Capture the cell that displays the provided text and extract its [X, Y] central coordinate. 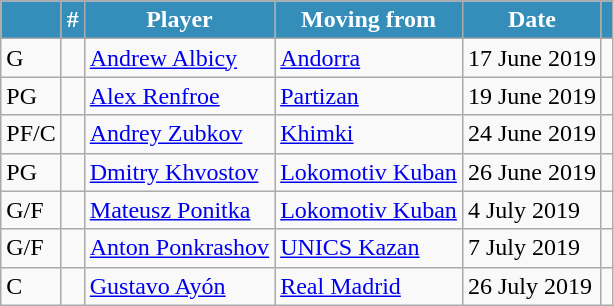
# [72, 20]
Date [532, 20]
4 July 2019 [532, 210]
Moving from [369, 20]
19 June 2019 [532, 96]
Mateusz Ponitka [179, 210]
26 July 2019 [532, 286]
Real Madrid [369, 286]
Dmitry Khvostov [179, 172]
Player [179, 20]
UNICS Kazan [369, 248]
17 June 2019 [532, 58]
C [31, 286]
26 June 2019 [532, 172]
Khimki [369, 134]
PF/C [31, 134]
G [31, 58]
Alex Renfroe [179, 96]
Anton Ponkrashov [179, 248]
24 June 2019 [532, 134]
Andrey Zubkov [179, 134]
7 July 2019 [532, 248]
Andorra [369, 58]
Partizan [369, 96]
Andrew Albicy [179, 58]
Gustavo Ayón [179, 286]
